Output the (X, Y) coordinate of the center of the cell containing the given text.  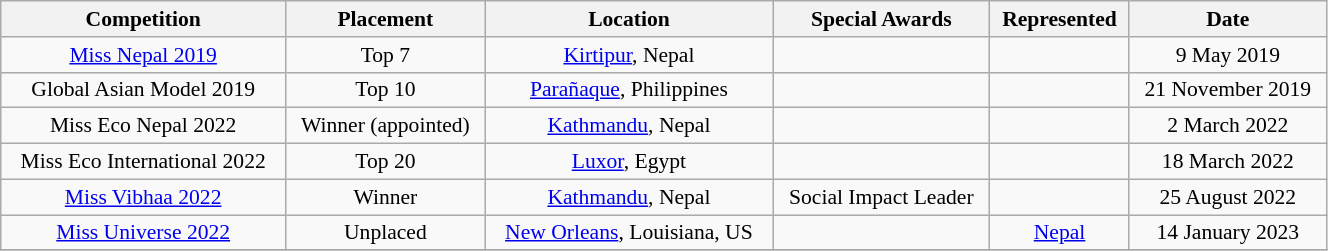
Winner (appointed) (386, 126)
Miss Nepal 2019 (144, 55)
Miss Universe 2022 (144, 233)
14 January 2023 (1228, 233)
Location (629, 19)
Placement (386, 19)
Top 20 (386, 162)
9 May 2019 (1228, 55)
18 March 2022 (1228, 162)
Miss Vibhaa 2022 (144, 197)
Competition (144, 19)
Unplaced (386, 233)
Miss Eco Nepal 2022 (144, 126)
Global Asian Model 2019 (144, 90)
Luxor, Egypt (629, 162)
Date (1228, 19)
Social Impact Leader (882, 197)
New Orleans, Louisiana, US (629, 233)
21 November 2019 (1228, 90)
Nepal (1060, 233)
Miss Eco International 2022 (144, 162)
Kirtipur, Nepal (629, 55)
Top 7 (386, 55)
2 March 2022 (1228, 126)
Winner (386, 197)
Parañaque, Philippines (629, 90)
25 August 2022 (1228, 197)
Special Awards (882, 19)
Top 10 (386, 90)
Represented (1060, 19)
